Pinpoint the cell where the given text exists, returning its (x, y) midpoint coordinate. 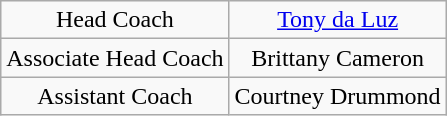
Associate Head Coach (115, 58)
Assistant Coach (115, 96)
Head Coach (115, 20)
Courtney Drummond (338, 96)
Brittany Cameron (338, 58)
Tony da Luz (338, 20)
